Output the [x, y] coordinate of the center of the cell containing the given text.  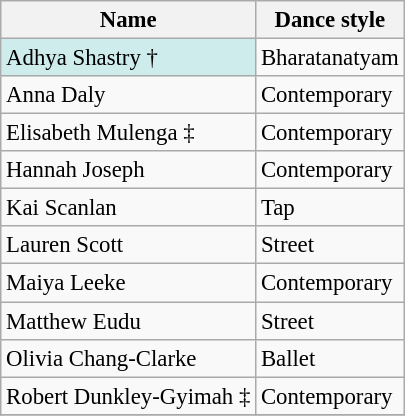
Tap [330, 208]
Anna Daly [128, 95]
Bharatanatyam [330, 58]
Matthew Eudu [128, 321]
Name [128, 20]
Adhya Shastry † [128, 58]
Elisabeth Mulenga ‡ [128, 133]
Ballet [330, 358]
Dance style [330, 20]
Olivia Chang-Clarke [128, 358]
Maiya Leeke [128, 283]
Robert Dunkley-Gyimah ‡ [128, 396]
Kai Scanlan [128, 208]
Lauren Scott [128, 245]
Hannah Joseph [128, 170]
